Provide the (x, y) coordinate of the cell's center where the given text is located.  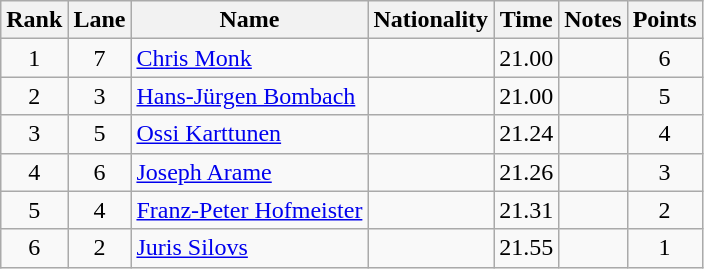
21.55 (526, 248)
21.31 (526, 210)
Juris Silovs (250, 248)
Ossi Karttunen (250, 134)
Hans-Jürgen Bombach (250, 96)
Notes (593, 20)
21.26 (526, 172)
Lane (100, 20)
7 (100, 58)
Nationality (431, 20)
Rank (34, 20)
Points (664, 20)
21.24 (526, 134)
Time (526, 20)
Chris Monk (250, 58)
Franz-Peter Hofmeister (250, 210)
Joseph Arame (250, 172)
Name (250, 20)
